Extract the (X, Y) coordinate from the center of the cell holding the provided text.  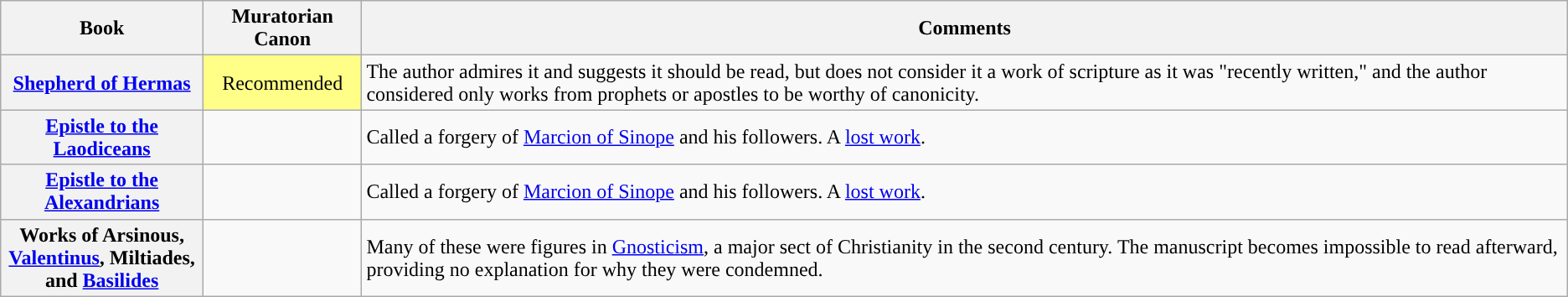
Comments (965, 29)
Muratorian Canon (281, 29)
Works of Arsinous,Valentinus, Miltiades,and Basilides (102, 258)
Book (102, 29)
Recommended (281, 82)
Epistle to the Laodiceans (102, 138)
Epistle to the Alexandrians (102, 191)
Shepherd of Hermas (102, 82)
